Return the [x, y] coordinate for the center point of the cell that contains the specified text.  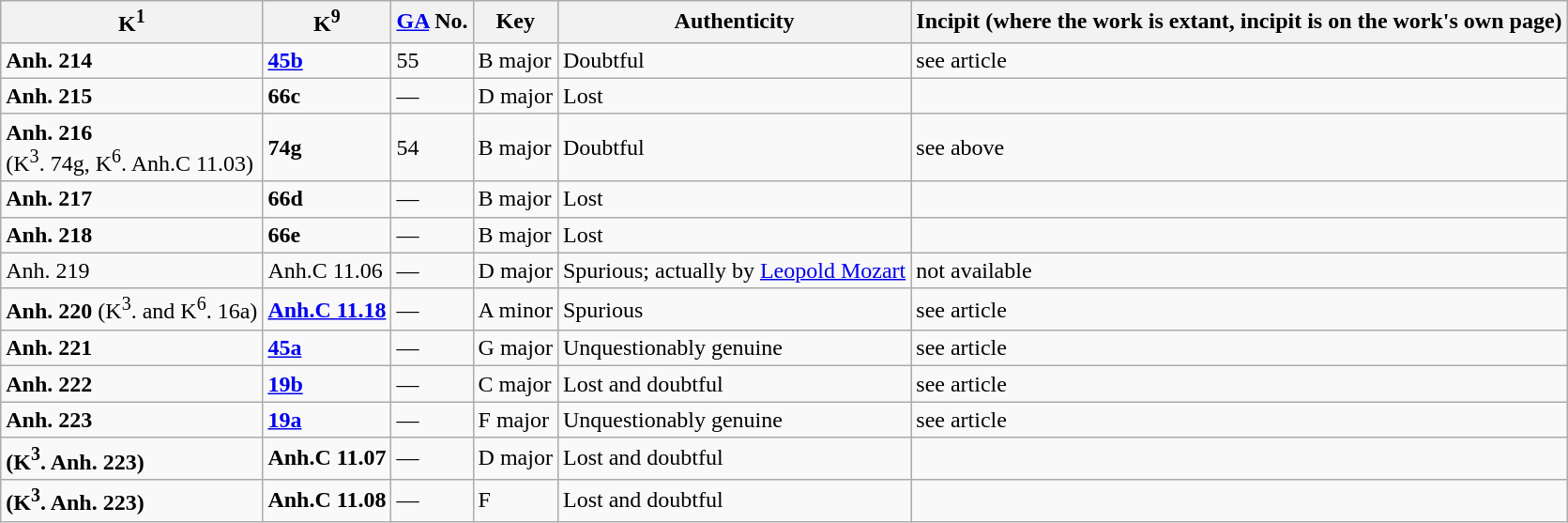
F [515, 500]
see above [1239, 147]
Anh.C 11.07 [327, 458]
Anh. 216(K3. 74g, K6. Anh.C 11.03) [131, 147]
Incipit (where the work is extant, incipit is on the work's own page) [1239, 23]
K1 [131, 23]
45a [327, 348]
55 [432, 60]
Spurious [734, 310]
Key [515, 23]
Anh. 218 [131, 235]
45b [327, 60]
Anh. 222 [131, 384]
Anh.C 11.06 [327, 270]
Anh. 215 [131, 96]
66e [327, 235]
19a [327, 420]
Anh. 221 [131, 348]
GA No. [432, 23]
Anh.C 11.18 [327, 310]
Anh.C 11.08 [327, 500]
Anh. 219 [131, 270]
C major [515, 384]
Anh. 223 [131, 420]
not available [1239, 270]
66d [327, 199]
Spurious; actually by Leopold Mozart [734, 270]
Anh. 220 (K3. and K6. 16a) [131, 310]
Anh. 214 [131, 60]
K9 [327, 23]
Anh. 217 [131, 199]
G major [515, 348]
74g [327, 147]
F major [515, 420]
66c [327, 96]
19b [327, 384]
Authenticity [734, 23]
54 [432, 147]
A minor [515, 310]
